Extract the [x, y] coordinate from the center of the cell holding the provided text.  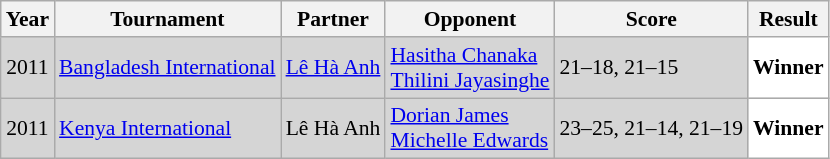
Opponent [470, 19]
21–18, 21–15 [651, 68]
Kenya International [168, 128]
Result [788, 19]
Score [651, 19]
Year [28, 19]
Hasitha Chanaka Thilini Jayasinghe [470, 68]
23–25, 21–14, 21–19 [651, 128]
Bangladesh International [168, 68]
Dorian James Michelle Edwards [470, 128]
Tournament [168, 19]
Partner [334, 19]
